Provide the (x, y) coordinate of the cell's center where the given text is located.  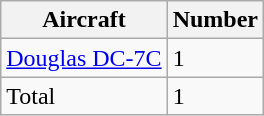
Douglas DC-7C (84, 58)
Aircraft (84, 20)
Total (84, 96)
Number (215, 20)
